Locate the cell with the specified text and output its [x, y] center coordinate. 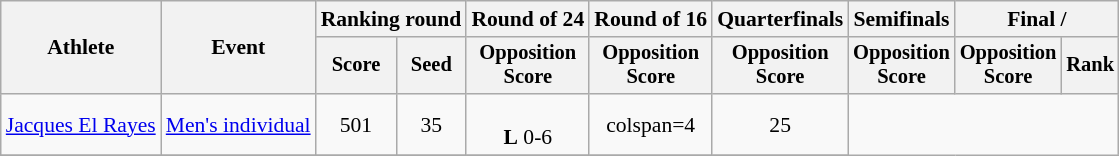
Final / [1037, 19]
Score [356, 66]
Round of 24 [528, 19]
Round of 16 [650, 19]
Ranking round [392, 19]
Quarterfinals [780, 19]
Athlete [81, 48]
Event [238, 48]
Semifinals [902, 19]
Jacques El Rayes [81, 124]
colspan=4 [650, 124]
Seed [431, 66]
Rank [1090, 66]
Men's individual [238, 124]
35 [431, 124]
L 0-6 [528, 124]
501 [356, 124]
25 [780, 124]
